Return [X, Y] of the center of cell containing provided text 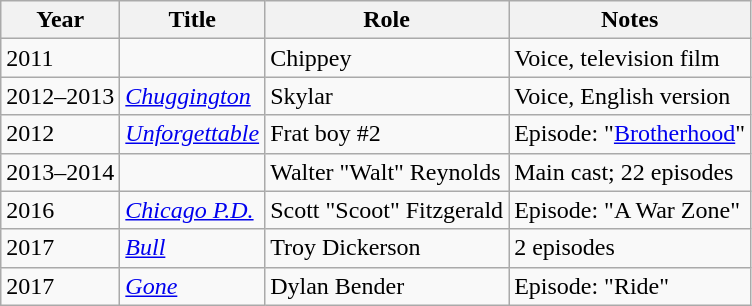
Skylar [387, 96]
Role [387, 20]
Unforgettable [192, 134]
Chippey [387, 58]
Bull [192, 248]
Voice, English version [630, 96]
Episode: "Ride" [630, 286]
2016 [60, 210]
Episode: "Brotherhood" [630, 134]
2011 [60, 58]
Main cast; 22 episodes [630, 172]
Scott "Scoot" Fitzgerald [387, 210]
Year [60, 20]
Voice, television film [630, 58]
Dylan Bender [387, 286]
2 episodes [630, 248]
Title [192, 20]
2013–2014 [60, 172]
Chicago P.D. [192, 210]
Chuggington [192, 96]
2012–2013 [60, 96]
Troy Dickerson [387, 248]
Episode: "A War Zone" [630, 210]
Gone [192, 286]
Walter "Walt" Reynolds [387, 172]
2012 [60, 134]
Notes [630, 20]
Frat boy #2 [387, 134]
